Scan for the cell matching the given text and deliver its [X, Y] coordinate at center. 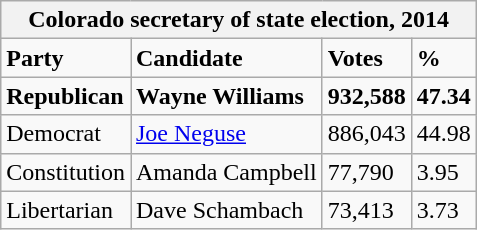
Wayne Williams [226, 96]
77,790 [366, 172]
Colorado secretary of state election, 2014 [239, 20]
Dave Schambach [226, 210]
3.95 [444, 172]
Democrat [66, 134]
% [444, 58]
44.98 [444, 134]
Republican [66, 96]
Party [66, 58]
886,043 [366, 134]
73,413 [366, 210]
3.73 [444, 210]
Amanda Campbell [226, 172]
Joe Neguse [226, 134]
Constitution [66, 172]
932,588 [366, 96]
Libertarian [66, 210]
Candidate [226, 58]
47.34 [444, 96]
Votes [366, 58]
